Capture the cell that displays the provided text and extract its (X, Y) central coordinate. 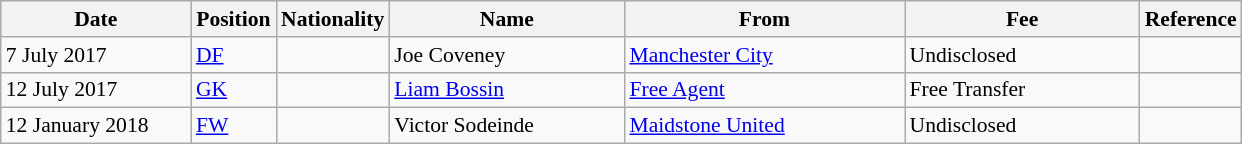
Manchester City (764, 55)
FW (234, 126)
7 July 2017 (96, 55)
Maidstone United (764, 126)
Liam Bossin (506, 90)
From (764, 19)
Free Agent (764, 90)
Reference (1191, 19)
Position (234, 19)
Name (506, 19)
Nationality (332, 19)
DF (234, 55)
12 July 2017 (96, 90)
Fee (1022, 19)
Victor Sodeinde (506, 126)
12 January 2018 (96, 126)
Date (96, 19)
Free Transfer (1022, 90)
Joe Coveney (506, 55)
GK (234, 90)
